Provide the (X, Y) coordinate of the cell's center where the given text is located.  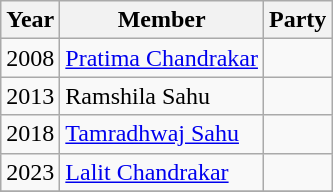
2008 (30, 58)
Year (30, 20)
Lalit Chandrakar (162, 172)
Ramshila Sahu (162, 96)
Party (297, 20)
2013 (30, 96)
Pratima Chandrakar (162, 58)
2023 (30, 172)
Tamradhwaj Sahu (162, 134)
2018 (30, 134)
Member (162, 20)
